Find where the given text appears and provide that cell's center as [x, y] coordinate. 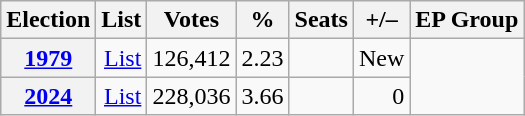
EP Group [467, 20]
Seats [321, 20]
2024 [48, 96]
3.66 [262, 96]
0 [381, 96]
126,412 [192, 58]
% [262, 20]
Election [48, 20]
+/– [381, 20]
228,036 [192, 96]
1979 [48, 58]
New [381, 58]
2.23 [262, 58]
Votes [192, 20]
